Capture the cell that displays the provided text and extract its [X, Y] central coordinate. 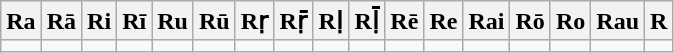
Rē [404, 21]
Rā [61, 21]
Rū [214, 21]
Rō [530, 21]
Rḷ [331, 21]
Rḹ [367, 21]
Ro [570, 21]
Re [444, 21]
Rai [486, 21]
Ru [173, 21]
Rṛ [254, 21]
R [659, 21]
Ri [100, 21]
Rī [134, 21]
Ra [21, 21]
Rau [618, 21]
Rṝ [294, 21]
